Return the [X, Y] coordinate for the center point of the cell that contains the specified text.  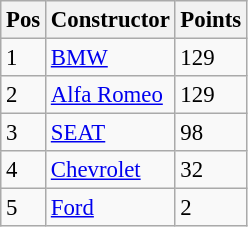
Chevrolet [111, 170]
98 [210, 133]
3 [24, 133]
Points [210, 20]
BMW [111, 58]
Pos [24, 20]
1 [24, 58]
Alfa Romeo [111, 95]
Constructor [111, 20]
32 [210, 170]
Ford [111, 208]
5 [24, 208]
SEAT [111, 133]
4 [24, 170]
